From the cell containing the given text, extract its center point as (X, Y) coordinate. 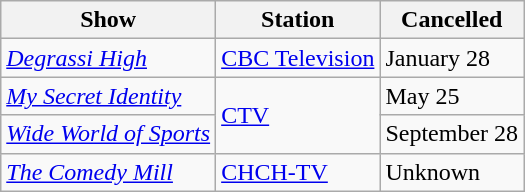
The Comedy Mill (108, 172)
Show (108, 20)
CHCH-TV (298, 172)
Degrassi High (108, 58)
Cancelled (452, 20)
CBC Television (298, 58)
CTV (298, 115)
Wide World of Sports (108, 134)
September 28 (452, 134)
May 25 (452, 96)
My Secret Identity (108, 96)
Unknown (452, 172)
January 28 (452, 58)
Station (298, 20)
